Capture the cell that displays the provided text and extract its (x, y) central coordinate. 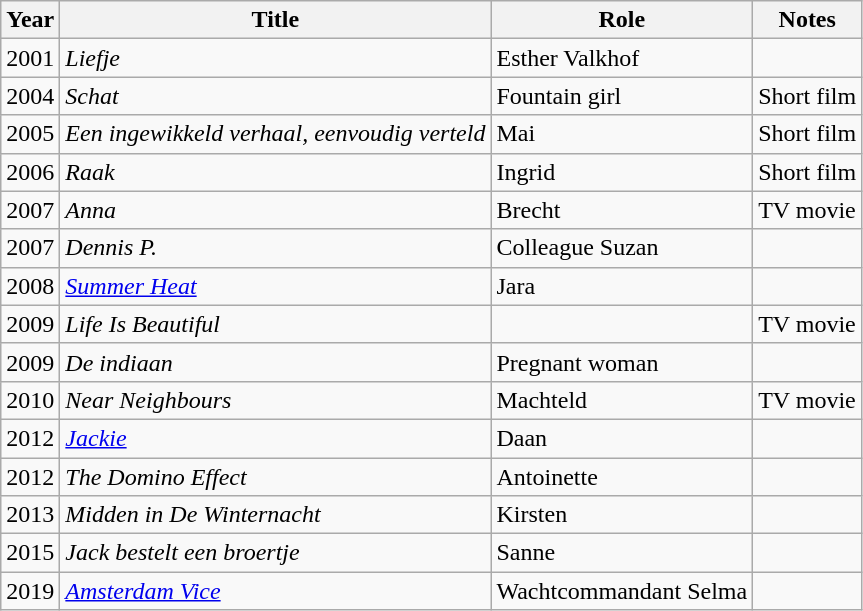
Machteld (622, 400)
2006 (30, 172)
2015 (30, 553)
Midden in De Winternacht (276, 515)
The Domino Effect (276, 477)
De indiaan (276, 362)
Brecht (622, 210)
Near Neighbours (276, 400)
2010 (30, 400)
Een ingewikkeld verhaal, eenvoudig verteld (276, 134)
Jack bestelt een broertje (276, 553)
2004 (30, 96)
Life Is Beautiful (276, 324)
Pregnant woman (622, 362)
Title (276, 20)
Amsterdam Vice (276, 591)
Jackie (276, 438)
Wachtcommandant Selma (622, 591)
Mai (622, 134)
Year (30, 20)
Liefje (276, 58)
Summer Heat (276, 286)
Schat (276, 96)
Fountain girl (622, 96)
Antoinette (622, 477)
Jara (622, 286)
Dennis P. (276, 248)
Anna (276, 210)
Ingrid (622, 172)
Raak (276, 172)
2001 (30, 58)
Esther Valkhof (622, 58)
2008 (30, 286)
2013 (30, 515)
Sanne (622, 553)
Notes (808, 20)
Role (622, 20)
2005 (30, 134)
2019 (30, 591)
Colleague Suzan (622, 248)
Kirsten (622, 515)
Daan (622, 438)
